Find where the given text appears and provide that cell's center as (X, Y) coordinate. 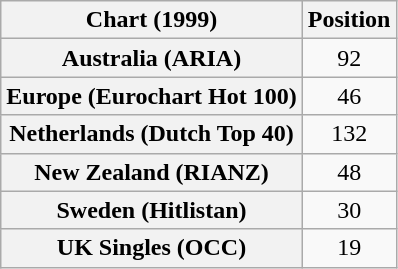
48 (349, 172)
New Zealand (RIANZ) (152, 172)
Netherlands (Dutch Top 40) (152, 134)
Sweden (Hitlistan) (152, 210)
Australia (ARIA) (152, 58)
19 (349, 248)
Position (349, 20)
Chart (1999) (152, 20)
UK Singles (OCC) (152, 248)
92 (349, 58)
Europe (Eurochart Hot 100) (152, 96)
30 (349, 210)
132 (349, 134)
46 (349, 96)
